Return the [X, Y] coordinate for the center point of the cell that contains the specified text.  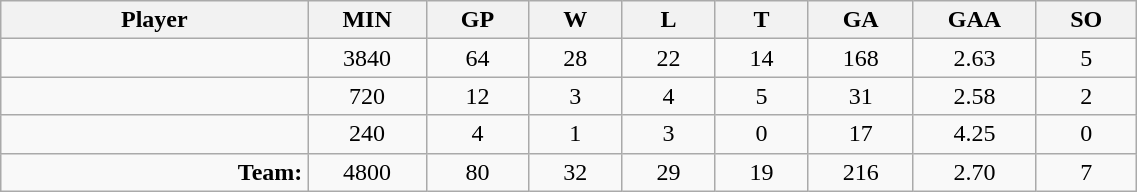
MIN [367, 20]
T [762, 20]
2.63 [974, 58]
29 [668, 172]
SO [1086, 20]
GAA [974, 20]
22 [668, 58]
4800 [367, 172]
168 [860, 58]
240 [367, 134]
4.25 [974, 134]
28 [576, 58]
2 [1086, 96]
12 [477, 96]
216 [860, 172]
31 [860, 96]
32 [576, 172]
19 [762, 172]
1 [576, 134]
Team: [154, 172]
GA [860, 20]
GP [477, 20]
W [576, 20]
2.58 [974, 96]
720 [367, 96]
14 [762, 58]
80 [477, 172]
64 [477, 58]
17 [860, 134]
L [668, 20]
2.70 [974, 172]
3840 [367, 58]
Player [154, 20]
7 [1086, 172]
